Identify which cell holds the provided text, then report its (X, Y) central coordinate. 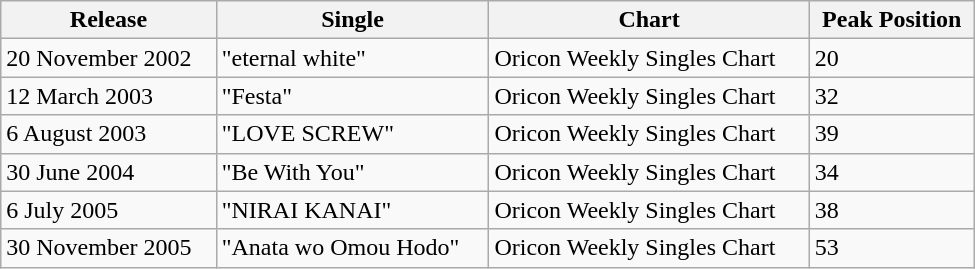
"Anata wo Omou Hodo" (352, 248)
Peak Position (892, 20)
"LOVE SCREW" (352, 134)
"Festa" (352, 96)
38 (892, 210)
32 (892, 96)
39 (892, 134)
20 November 2002 (108, 58)
6 July 2005 (108, 210)
30 June 2004 (108, 172)
12 March 2003 (108, 96)
"eternal white" (352, 58)
6 August 2003 (108, 134)
53 (892, 248)
Single (352, 20)
20 (892, 58)
"Be With You" (352, 172)
30 November 2005 (108, 248)
34 (892, 172)
Chart (649, 20)
"NIRAI KANAI" (352, 210)
Release (108, 20)
